Capture the cell that displays the provided text and extract its (X, Y) central coordinate. 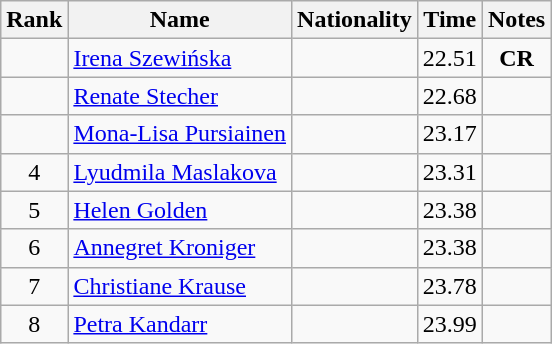
Christiane Krause (180, 286)
Rank (34, 20)
23.99 (450, 324)
CR (516, 58)
6 (34, 248)
8 (34, 324)
7 (34, 286)
Annegret Kroniger (180, 248)
Lyudmila Maslakova (180, 172)
Name (180, 20)
23.31 (450, 172)
Mona-Lisa Pursiainen (180, 134)
5 (34, 210)
Notes (516, 20)
4 (34, 172)
Helen Golden (180, 210)
Renate Stecher (180, 96)
22.51 (450, 58)
23.17 (450, 134)
Irena Szewińska (180, 58)
Time (450, 20)
23.78 (450, 286)
Nationality (355, 20)
Petra Kandarr (180, 324)
22.68 (450, 96)
